For the text-containing cell, return its midpoint in (x, y) coordinate format. 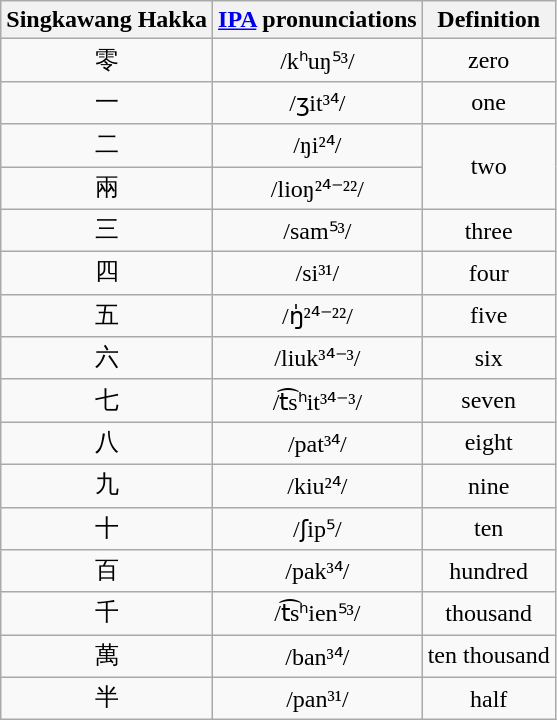
/ʒit³⁴/ (318, 102)
四 (107, 274)
zero (488, 60)
three (488, 230)
eight (488, 444)
/ban³⁴/ (318, 656)
六 (107, 358)
/pan³¹/ (318, 698)
一 (107, 102)
four (488, 274)
/si³¹/ (318, 274)
/t͡sʰien⁵³/ (318, 614)
/pat³⁴/ (318, 444)
nine (488, 486)
five (488, 316)
萬 (107, 656)
Definition (488, 20)
兩 (107, 188)
one (488, 102)
six (488, 358)
/ʃip⁵/ (318, 528)
Singkawang Hakka (107, 20)
十 (107, 528)
/t͡sʰit³⁴⁻³/ (318, 400)
零 (107, 60)
二 (107, 146)
百 (107, 572)
三 (107, 230)
千 (107, 614)
thousand (488, 614)
ten thousand (488, 656)
半 (107, 698)
九 (107, 486)
/liuk³⁴⁻³/ (318, 358)
/ŋ̍²⁴⁻²²/ (318, 316)
ten (488, 528)
/kiu²⁴/ (318, 486)
/pak³⁴/ (318, 572)
/kʰuŋ⁵³/ (318, 60)
七 (107, 400)
/ŋi²⁴/ (318, 146)
two (488, 166)
hundred (488, 572)
/sam⁵³/ (318, 230)
seven (488, 400)
/lioŋ²⁴⁻²²/ (318, 188)
五 (107, 316)
half (488, 698)
八 (107, 444)
IPA pronunciations (318, 20)
